Return the (x, y) coordinate for the center point of the cell that contains the specified text.  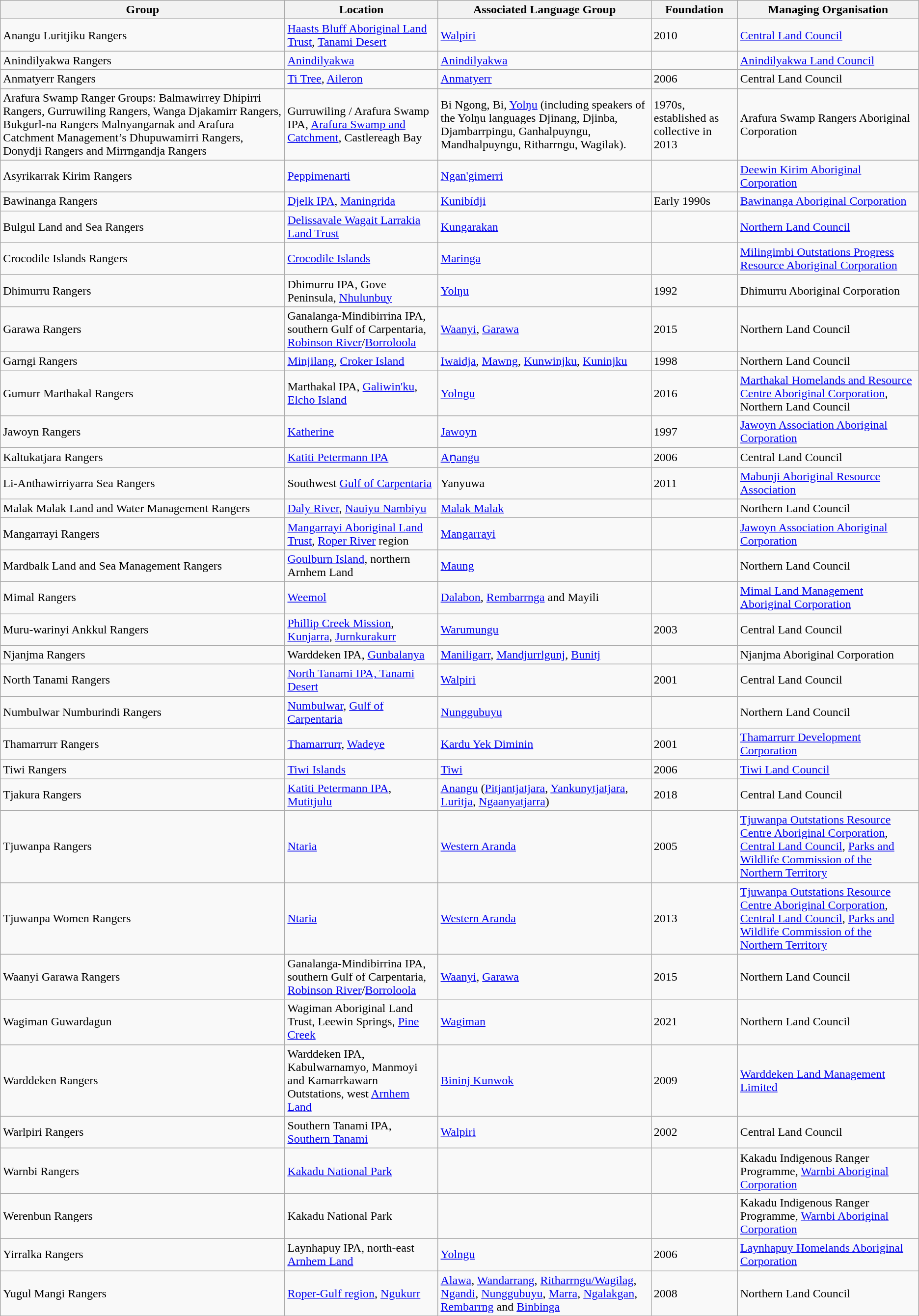
Dhimurru Rangers (142, 291)
2008 (694, 1293)
Peppimenarti (361, 176)
Milingimbi Outstations Progress Resource Aboriginal Corporation (828, 258)
1997 (694, 432)
Bawinanga Aboriginal Corporation (828, 201)
Tiwi (544, 769)
Arafura Swamp Rangers Aboriginal Corporation (828, 124)
Warddeken IPA, Gunbalanya (361, 655)
Anangu (Pitjantjatjara, Yankunytjatjara, Luritja, Ngaanyatjarra) (544, 795)
Mangarrayi Aboriginal Land Trust, Roper River region (361, 533)
Waanyi Garawa Rangers (142, 977)
Bulgul Land and Sea Rangers (142, 227)
Numbulwar Numburindi Rangers (142, 712)
Anmatyerr Rangers (142, 79)
2018 (694, 795)
Thamarrurr, Wadeye (361, 744)
Dalabon, Rembarrnga and Mayili (544, 597)
Warumungu (544, 630)
Garawa Rangers (142, 329)
Crocodile Islands (361, 258)
2016 (694, 393)
Mimal Land Management Aboriginal Corporation (828, 597)
Katiti Petermann IPA (361, 458)
North Tanami IPA, Tanami Desert (361, 681)
Werenbun Rangers (142, 1216)
Gumurr Marthakal Rangers (142, 393)
Tiwi Land Council (828, 769)
Garngi Rangers (142, 361)
Anmatyerr (544, 79)
Laynhapuy IPA, north-east Arnhem Land (361, 1254)
2021 (694, 1022)
Wagiman Aboriginal Land Trust, Leewin Springs, Pine Creek (361, 1022)
Early 1990s (694, 201)
Ngan'gimerri (544, 176)
Ti Tree, Aileron (361, 79)
Dhimurru Aboriginal Corporation (828, 291)
Kungarakan (544, 227)
Daly River, Nauiyu Nambiyu (361, 508)
2003 (694, 630)
Nunggubuyu (544, 712)
Numbulwar, Gulf of Carpentaria (361, 712)
Warnbi Rangers (142, 1171)
Thamarrurr Rangers (142, 744)
Mimal Rangers (142, 597)
Crocodile Islands Rangers (142, 258)
Aṉangu (544, 458)
Njanjma Rangers (142, 655)
Kunibídji (544, 201)
Muru-warinyi Ankkul Rangers (142, 630)
Anindilyakwa Rangers (142, 60)
1992 (694, 291)
Jawoyn Rangers (142, 432)
Njanjma Aboriginal Corporation (828, 655)
Jawoyn (544, 432)
Anangu Luritjiku Rangers (142, 35)
Iwaidja, Mawng, Kunwinjku, Kuninjku (544, 361)
Kardu Yek Diminin (544, 744)
Tjuwanpa Rangers (142, 847)
Marthakal IPA, Galiwin'ku, Elcho Island (361, 393)
Goulburn Island, northern Arnhem Land (361, 566)
Laynhapuy Homelands Aboriginal Corporation (828, 1254)
Wagiman (544, 1022)
Warddeken IPA, Kabulwarnamyo, Manmoyi and Kamarrkawarn Outstations, west Arnhem Land (361, 1080)
Warddeken Rangers (142, 1080)
Mangarrayi Rangers (142, 533)
Warlpiri Rangers (142, 1132)
Djelk IPA, Maningrida (361, 201)
2010 (694, 35)
Tiwi Islands (361, 769)
Mardbalk Land and Sea Management Rangers (142, 566)
Group (142, 10)
Malak Malak Land and Water Management Rangers (142, 508)
Kaltukatjara Rangers (142, 458)
Yirralka Rangers (142, 1254)
Associated Language Group (544, 10)
Managing Organisation (828, 10)
Gurruwiling / Arafura Swamp IPA, Arafura Swamp and Catchment, Castlereagh Bay (361, 124)
Yolŋu (544, 291)
Haasts Bluff Aboriginal Land Trust, Tanami Desert (361, 35)
2002 (694, 1132)
Maniligarr, Mandjurrlgunj, Bunitj (544, 655)
Tjakura Rangers (142, 795)
Bininj Kunwok (544, 1080)
Tiwi Rangers (142, 769)
1998 (694, 361)
2013 (694, 918)
Minjilang, Croker Island (361, 361)
Weemol (361, 597)
Location (361, 10)
Katherine (361, 432)
2011 (694, 483)
Mangarrayi (544, 533)
Wagiman Guwardagun (142, 1022)
Tjuwanpa Women Rangers (142, 918)
Southwest Gulf of Carpentaria (361, 483)
Deewin Kirim Aboriginal Corporation (828, 176)
1970s, established as collective in 2013 (694, 124)
Foundation (694, 10)
Marthakal Homelands and Resource Centre Aboriginal Corporation, Northern Land Council (828, 393)
2005 (694, 847)
Maringa (544, 258)
Anindilyakwa Land Council (828, 60)
Asyrikarrak Kirim Rangers (142, 176)
Phillip Creek Mission, Kunjarra, Jurnkurakurr (361, 630)
Alawa, Wandarrang, Ritharrngu/Wagilag, Ngandi, Nunggubuyu, Marra, Ngalakgan, Rembarrng and Binbinga (544, 1293)
Delissavale Wagait Larrakia Land Trust (361, 227)
Dhimurru IPA, Gove Peninsula, Nhulunbuy (361, 291)
North Tanami Rangers (142, 681)
Katiti Petermann IPA, Mutitjulu (361, 795)
Yanyuwa (544, 483)
Thamarrurr Development Corporation (828, 744)
Maung (544, 566)
2009 (694, 1080)
Warddeken Land Management Limited (828, 1080)
Malak Malak (544, 508)
Southern Tanami IPA, Southern Tanami (361, 1132)
Roper-Gulf region, Ngukurr (361, 1293)
Yugul Mangi Rangers (142, 1293)
Mabunji Aboriginal Resource Association (828, 483)
Bawinanga Rangers (142, 201)
Li-Anthawirriyarra Sea Rangers (142, 483)
Bi Ngong, Bi, Yolŋu (including speakers of the Yolŋu languages Djinang, Djinba, Djambarrpingu, Ganhalpuyngu, Mandhalpuyngu, Ritharrngu, Wagilak). (544, 124)
